Locate the cell with the specified text and output its [x, y] center coordinate. 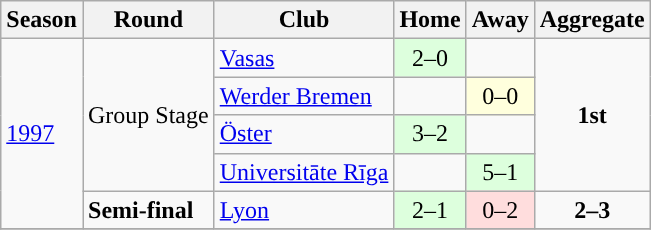
Away [500, 20]
Group Stage [148, 115]
3–2 [430, 134]
2–0 [430, 58]
5–1 [500, 172]
Werder Bremen [304, 96]
Lyon [304, 210]
Öster [304, 134]
Season [42, 20]
1997 [42, 134]
Home [430, 20]
Aggregate [592, 20]
2–1 [430, 210]
Vasas [304, 58]
Semi-final [148, 210]
0–2 [500, 210]
Round [148, 20]
Universitāte Rīga [304, 172]
Club [304, 20]
1st [592, 115]
2–3 [592, 210]
0–0 [500, 96]
